Output the (X, Y) coordinate of the center of the cell containing the given text.  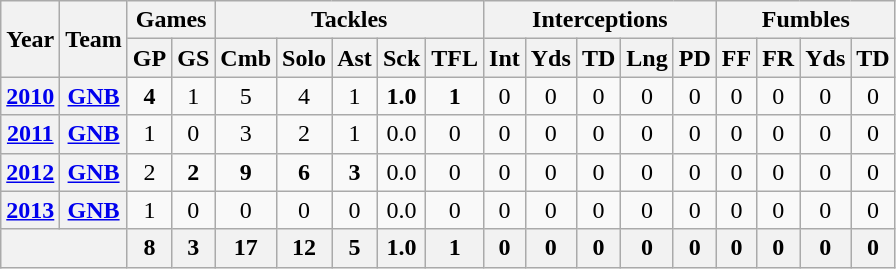
17 (246, 248)
2010 (30, 96)
9 (246, 172)
Cmb (246, 58)
Solo (304, 58)
12 (304, 248)
Year (30, 39)
Team (94, 39)
2013 (30, 210)
FF (736, 58)
Ast (355, 58)
6 (304, 172)
Games (170, 20)
Interceptions (600, 20)
Tackles (350, 20)
Int (505, 58)
Lng (647, 58)
GP (149, 58)
2012 (30, 172)
TFL (455, 58)
8 (149, 248)
Fumbles (806, 20)
GS (194, 58)
FR (778, 58)
2011 (30, 134)
PD (694, 58)
Sck (401, 58)
